Output the (X, Y) coordinate of the center of the cell containing the given text.  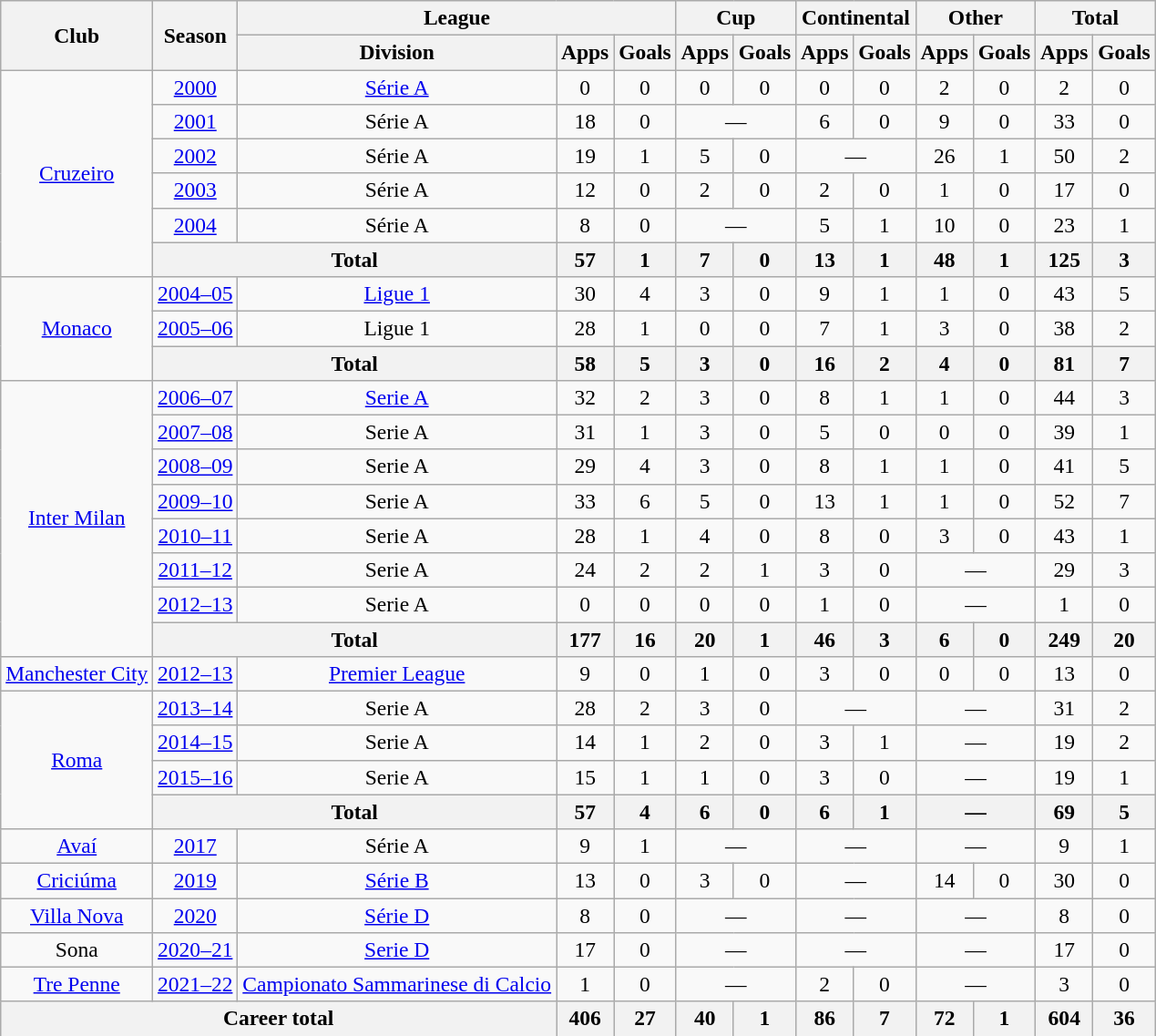
Division (397, 52)
Other (976, 17)
2006–07 (195, 397)
Cruzeiro (77, 173)
2021–22 (195, 984)
58 (585, 363)
2017 (195, 846)
125 (1064, 260)
52 (1064, 501)
24 (585, 569)
36 (1124, 1019)
Roma (77, 760)
2004–05 (195, 293)
Série D (397, 915)
2004 (195, 225)
18 (585, 121)
Criciúma (77, 880)
26 (944, 156)
2013–14 (195, 708)
15 (585, 777)
2005–06 (195, 328)
Manchester City (77, 673)
Villa Nova (77, 915)
72 (944, 1019)
41 (1064, 467)
2015–16 (195, 777)
44 (1064, 397)
Tre Penne (77, 984)
Avaí (77, 846)
2014–15 (195, 743)
2000 (195, 87)
Club (77, 35)
Serie D (397, 949)
12 (585, 190)
Continental (856, 17)
2003 (195, 190)
23 (1064, 225)
Cup (736, 17)
46 (825, 639)
Série B (397, 880)
Premier League (397, 673)
50 (1064, 156)
2019 (195, 880)
League (457, 17)
2008–09 (195, 467)
2020–21 (195, 949)
Sona (77, 949)
2002 (195, 156)
249 (1064, 639)
2011–12 (195, 569)
Career total (279, 1019)
86 (825, 1019)
2001 (195, 121)
604 (1064, 1019)
2020 (195, 915)
40 (705, 1019)
10 (944, 225)
69 (1064, 812)
Campionato Sammarinese di Calcio (397, 984)
2010–11 (195, 536)
27 (645, 1019)
39 (1064, 432)
38 (1064, 328)
32 (585, 397)
81 (1064, 363)
Season (195, 35)
48 (944, 260)
2009–10 (195, 501)
2007–08 (195, 432)
Inter Milan (77, 518)
Monaco (77, 328)
177 (585, 639)
406 (585, 1019)
